Identify which cell holds the provided text, then report its (X, Y) central coordinate. 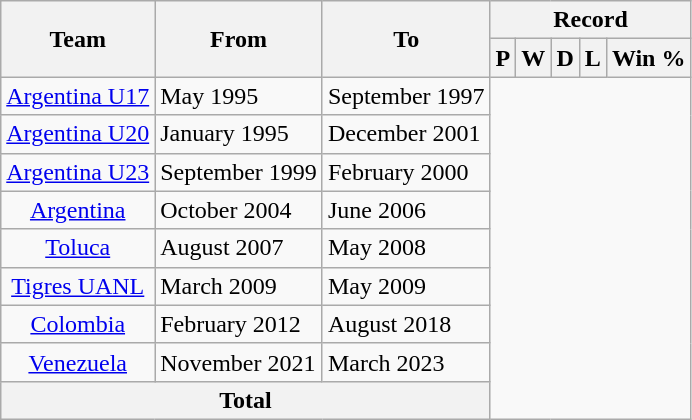
May 2009 (406, 286)
P (503, 58)
Total (246, 400)
Tigres UANL (78, 286)
W (534, 58)
Argentina U23 (78, 172)
Record (590, 20)
February 2012 (239, 324)
Argentina U17 (78, 96)
August 2007 (239, 248)
Colombia (78, 324)
March 2009 (239, 286)
Argentina U20 (78, 134)
June 2006 (406, 210)
Venezuela (78, 362)
November 2021 (239, 362)
May 2008 (406, 248)
August 2018 (406, 324)
February 2000 (406, 172)
September 1997 (406, 96)
Toluca (78, 248)
To (406, 39)
May 1995 (239, 96)
January 1995 (239, 134)
Win % (648, 58)
September 1999 (239, 172)
March 2023 (406, 362)
October 2004 (239, 210)
L (592, 58)
Argentina (78, 210)
December 2001 (406, 134)
D (565, 58)
Team (78, 39)
From (239, 39)
